Capture the cell that displays the provided text and extract its [X, Y] central coordinate. 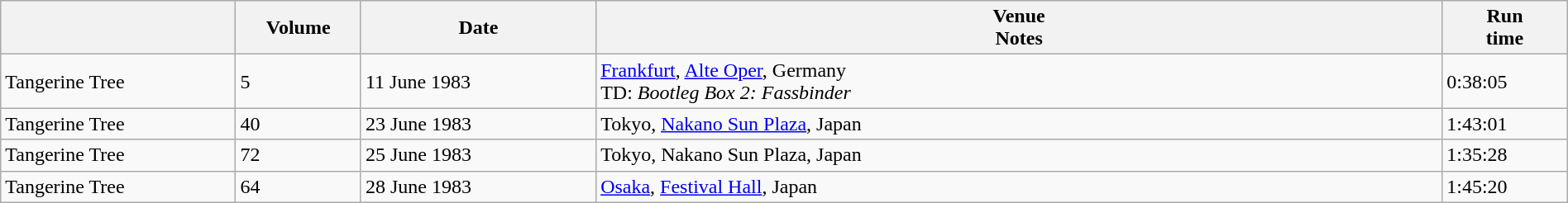
11 June 1983 [478, 81]
Osaka, Festival Hall, Japan [1019, 186]
72 [299, 155]
1:45:20 [1505, 186]
40 [299, 124]
Date [478, 28]
1:35:28 [1505, 155]
5 [299, 81]
Runtime [1505, 28]
1:43:01 [1505, 124]
23 June 1983 [478, 124]
Frankfurt, Alte Oper, GermanyTD: Bootleg Box 2: Fassbinder [1019, 81]
28 June 1983 [478, 186]
VenueNotes [1019, 28]
64 [299, 186]
Volume [299, 28]
0:38:05 [1505, 81]
25 June 1983 [478, 155]
